From the cell containing the given text, extract its center point as [X, Y] coordinate. 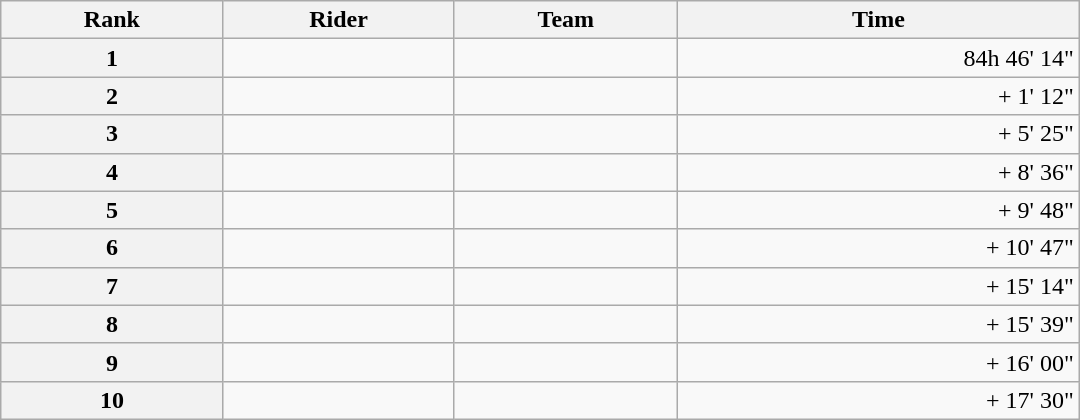
8 [112, 324]
7 [112, 286]
6 [112, 248]
9 [112, 362]
3 [112, 134]
Rank [112, 20]
84h 46' 14" [879, 58]
+ 1' 12" [879, 96]
10 [112, 400]
Team [566, 20]
+ 9' 48" [879, 210]
5 [112, 210]
Rider [338, 20]
+ 5' 25" [879, 134]
+ 17' 30" [879, 400]
1 [112, 58]
+ 15' 14" [879, 286]
+ 16' 00" [879, 362]
Time [879, 20]
+ 15' 39" [879, 324]
4 [112, 172]
+ 10' 47" [879, 248]
+ 8' 36" [879, 172]
2 [112, 96]
